Search for the cell housing the specified text and yield its [X, Y] center coordinate. 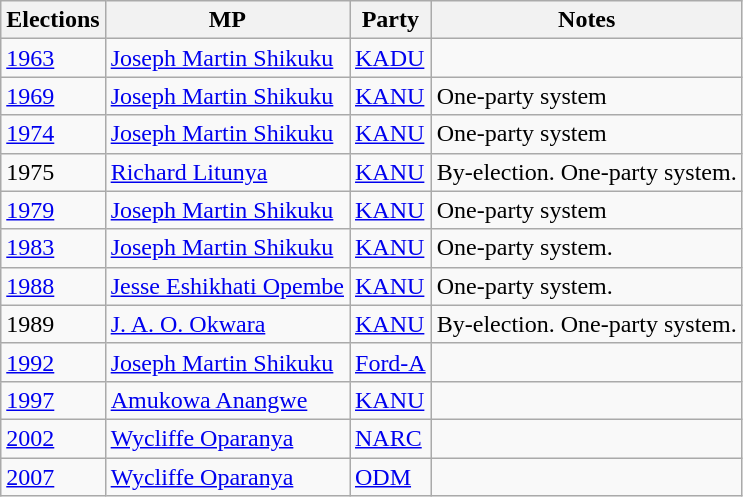
2007 [53, 477]
KADU [391, 58]
1963 [53, 58]
Amukowa Anangwe [227, 400]
1969 [53, 96]
1992 [53, 362]
1979 [53, 210]
J. A. O. Okwara [227, 324]
MP [227, 20]
Richard Litunya [227, 172]
1974 [53, 134]
1983 [53, 248]
Elections [53, 20]
Notes [586, 20]
1989 [53, 324]
1988 [53, 286]
Ford-A [391, 362]
NARC [391, 438]
Jesse Eshikhati Opembe [227, 286]
1997 [53, 400]
ODM [391, 477]
Party [391, 20]
2002 [53, 438]
1975 [53, 172]
